Determine the (X, Y) coordinate at the center of the cell enclosing the given text.  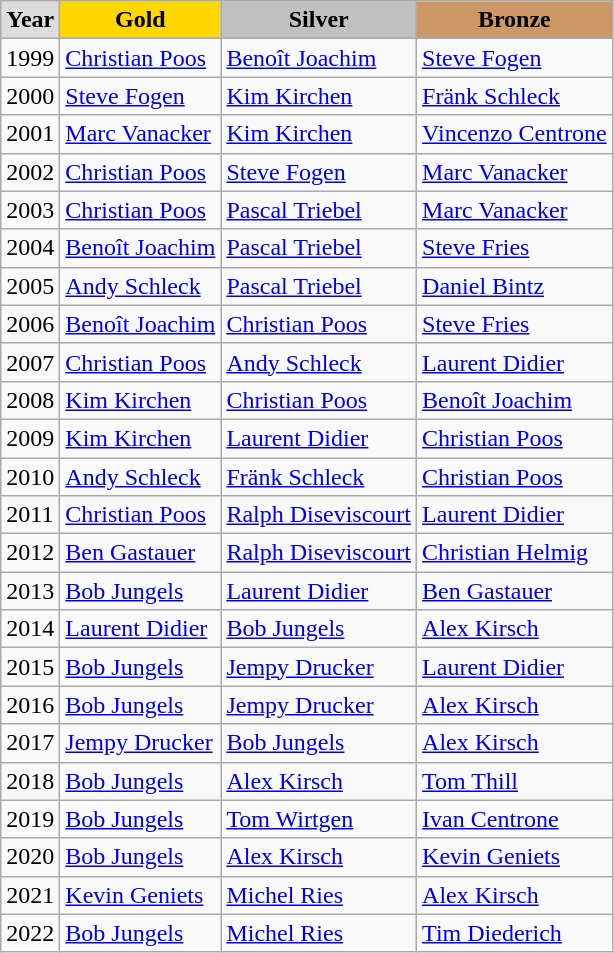
2003 (30, 210)
Tim Diederich (515, 933)
Christian Helmig (515, 553)
2020 (30, 857)
2009 (30, 438)
Tom Wirtgen (319, 819)
2005 (30, 286)
Daniel Bintz (515, 286)
1999 (30, 58)
Gold (140, 20)
2013 (30, 591)
2004 (30, 248)
2016 (30, 705)
2010 (30, 477)
2014 (30, 629)
Year (30, 20)
Tom Thill (515, 781)
2021 (30, 895)
2006 (30, 324)
2011 (30, 515)
Bronze (515, 20)
2018 (30, 781)
2015 (30, 667)
2001 (30, 134)
2008 (30, 400)
Ivan Centrone (515, 819)
2007 (30, 362)
2002 (30, 172)
2019 (30, 819)
2000 (30, 96)
2012 (30, 553)
Vincenzo Centrone (515, 134)
2022 (30, 933)
Silver (319, 20)
2017 (30, 743)
